Return the [x, y] coordinate for the center point of the cell that contains the specified text.  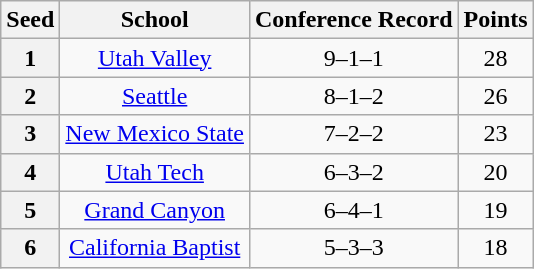
23 [496, 134]
Grand Canyon [155, 210]
6 [30, 248]
New Mexico State [155, 134]
Seed [30, 20]
26 [496, 96]
Conference Record [354, 20]
8–1–2 [354, 96]
2 [30, 96]
3 [30, 134]
1 [30, 58]
19 [496, 210]
7–2–2 [354, 134]
Seattle [155, 96]
20 [496, 172]
4 [30, 172]
School [155, 20]
5–3–3 [354, 248]
6–3–2 [354, 172]
Points [496, 20]
9–1–1 [354, 58]
28 [496, 58]
Utah Tech [155, 172]
6–4–1 [354, 210]
California Baptist [155, 248]
5 [30, 210]
18 [496, 248]
Utah Valley [155, 58]
